Scan for the cell matching the given text and deliver its [x, y] coordinate at center. 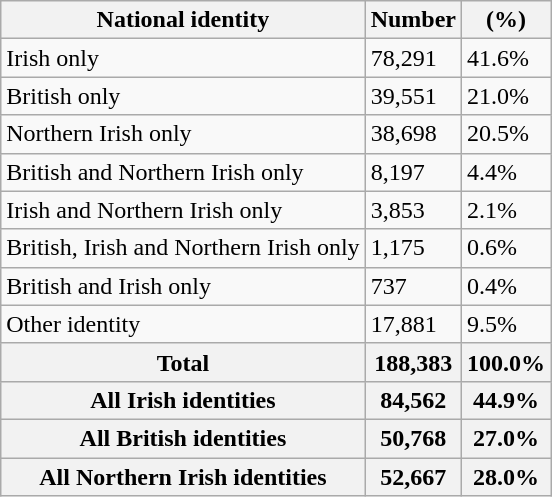
188,383 [413, 362]
52,667 [413, 477]
Northern Irish only [183, 134]
20.5% [506, 134]
8,197 [413, 172]
0.6% [506, 248]
Irish and Northern Irish only [183, 210]
All Irish identities [183, 400]
1,175 [413, 248]
British, Irish and Northern Irish only [183, 248]
27.0% [506, 438]
Irish only [183, 58]
All British identities [183, 438]
50,768 [413, 438]
17,881 [413, 324]
39,551 [413, 96]
737 [413, 286]
41.6% [506, 58]
9.5% [506, 324]
0.4% [506, 286]
All Northern Irish identities [183, 477]
38,698 [413, 134]
British only [183, 96]
2.1% [506, 210]
Total [183, 362]
British and Northern Irish only [183, 172]
British and Irish only [183, 286]
44.9% [506, 400]
21.0% [506, 96]
Number [413, 20]
Other identity [183, 324]
100.0% [506, 362]
4.4% [506, 172]
78,291 [413, 58]
National identity [183, 20]
28.0% [506, 477]
84,562 [413, 400]
(%) [506, 20]
3,853 [413, 210]
